Capture the cell that displays the provided text and extract its [X, Y] central coordinate. 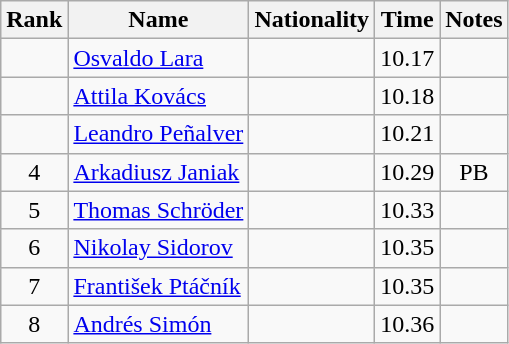
Osvaldo Lara [158, 58]
František Ptáčník [158, 286]
10.36 [408, 324]
Time [408, 20]
Notes [474, 20]
10.29 [408, 172]
7 [34, 286]
Attila Kovács [158, 96]
PB [474, 172]
Andrés Simón [158, 324]
Arkadiusz Janiak [158, 172]
Leandro Peñalver [158, 134]
Nikolay Sidorov [158, 248]
Nationality [312, 20]
10.18 [408, 96]
6 [34, 248]
10.17 [408, 58]
Thomas Schröder [158, 210]
5 [34, 210]
Rank [34, 20]
10.33 [408, 210]
4 [34, 172]
8 [34, 324]
10.21 [408, 134]
Name [158, 20]
